Scan for the cell matching the given text and deliver its (X, Y) coordinate at center. 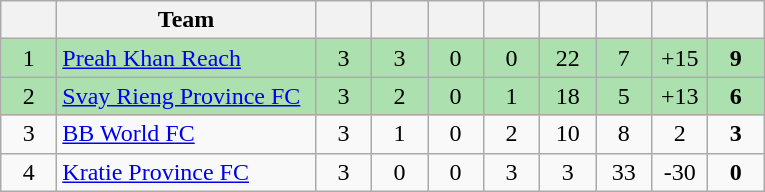
22 (568, 58)
8 (624, 134)
Svay Rieng Province FC (186, 96)
10 (568, 134)
Preah Khan Reach (186, 58)
4 (29, 172)
+15 (680, 58)
-30 (680, 172)
7 (624, 58)
18 (568, 96)
5 (624, 96)
Kratie Province FC (186, 172)
33 (624, 172)
BB World FC (186, 134)
9 (736, 58)
6 (736, 96)
+13 (680, 96)
Team (186, 20)
